Provide the (x, y) coordinate of the cell's center where the given text is located.  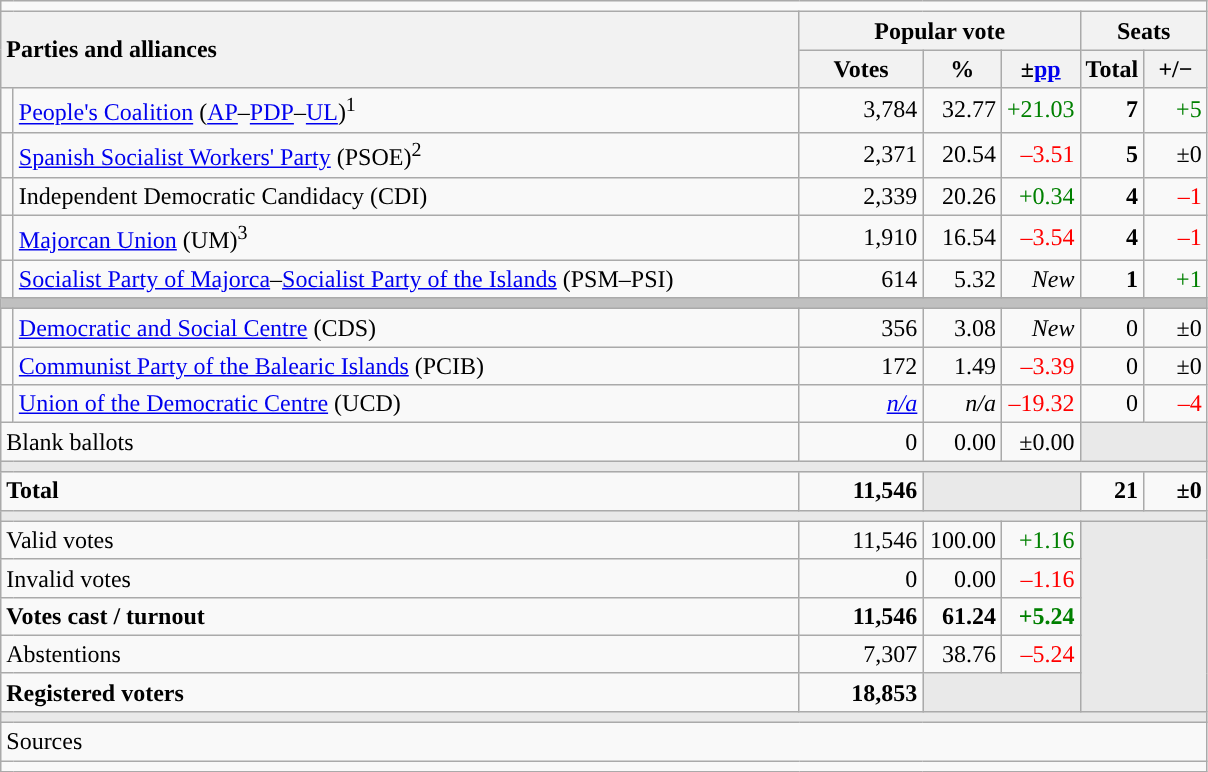
Sources (604, 742)
Seats (1144, 31)
Abstentions (400, 654)
Parties and alliances (400, 50)
1.49 (962, 366)
People's Coalition (AP–PDP–UL)1 (406, 110)
20.26 (962, 196)
+0.34 (1040, 196)
5 (1112, 154)
7 (1112, 110)
2,371 (861, 154)
–3.51 (1040, 154)
32.77 (962, 110)
Votes cast / turnout (400, 616)
2,339 (861, 196)
16.54 (962, 238)
Blank ballots (400, 442)
–19.32 (1040, 404)
–3.54 (1040, 238)
+5.24 (1040, 616)
–4 (1176, 404)
Spanish Socialist Workers' Party (PSOE)2 (406, 154)
7,307 (861, 654)
+21.03 (1040, 110)
+/− (1176, 69)
Invalid votes (400, 578)
–5.24 (1040, 654)
±0.00 (1040, 442)
% (962, 69)
–1.16 (1040, 578)
Popular vote (940, 31)
Union of the Democratic Centre (UCD) (406, 404)
1 (1112, 279)
20.54 (962, 154)
100.00 (962, 540)
21 (1112, 491)
18,853 (861, 692)
356 (861, 328)
Votes (861, 69)
Socialist Party of Majorca–Socialist Party of the Islands (PSM–PSI) (406, 279)
+5 (1176, 110)
614 (861, 279)
Communist Party of the Balearic Islands (PCIB) (406, 366)
172 (861, 366)
1,910 (861, 238)
Democratic and Social Centre (CDS) (406, 328)
Majorcan Union (UM)3 (406, 238)
3.08 (962, 328)
5.32 (962, 279)
Independent Democratic Candidacy (CDI) (406, 196)
38.76 (962, 654)
Registered voters (400, 692)
3,784 (861, 110)
+1 (1176, 279)
61.24 (962, 616)
+1.16 (1040, 540)
±pp (1040, 69)
Valid votes (400, 540)
–3.39 (1040, 366)
